Return (x, y) of the center of cell containing provided text 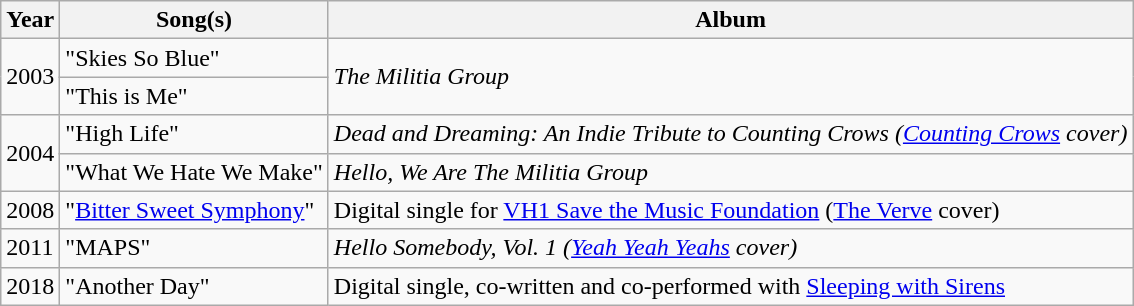
Song(s) (194, 20)
2004 (30, 153)
The Militia Group (730, 77)
Year (30, 20)
2018 (30, 286)
"What We Hate We Make" (194, 172)
Digital single, co-written and co-performed with Sleeping with Sirens (730, 286)
Digital single for VH1 Save the Music Foundation (The Verve cover) (730, 210)
Dead and Dreaming: An Indie Tribute to Counting Crows (Counting Crows cover) (730, 134)
2003 (30, 77)
"Another Day" (194, 286)
"Bitter Sweet Symphony" (194, 210)
"High Life" (194, 134)
Hello, We Are The Militia Group (730, 172)
Album (730, 20)
"This is Me" (194, 96)
"MAPS" (194, 248)
2011 (30, 248)
"Skies So Blue" (194, 58)
2008 (30, 210)
Hello Somebody, Vol. 1 (Yeah Yeah Yeahs cover) (730, 248)
